Return (X, Y) of the center of cell containing provided text 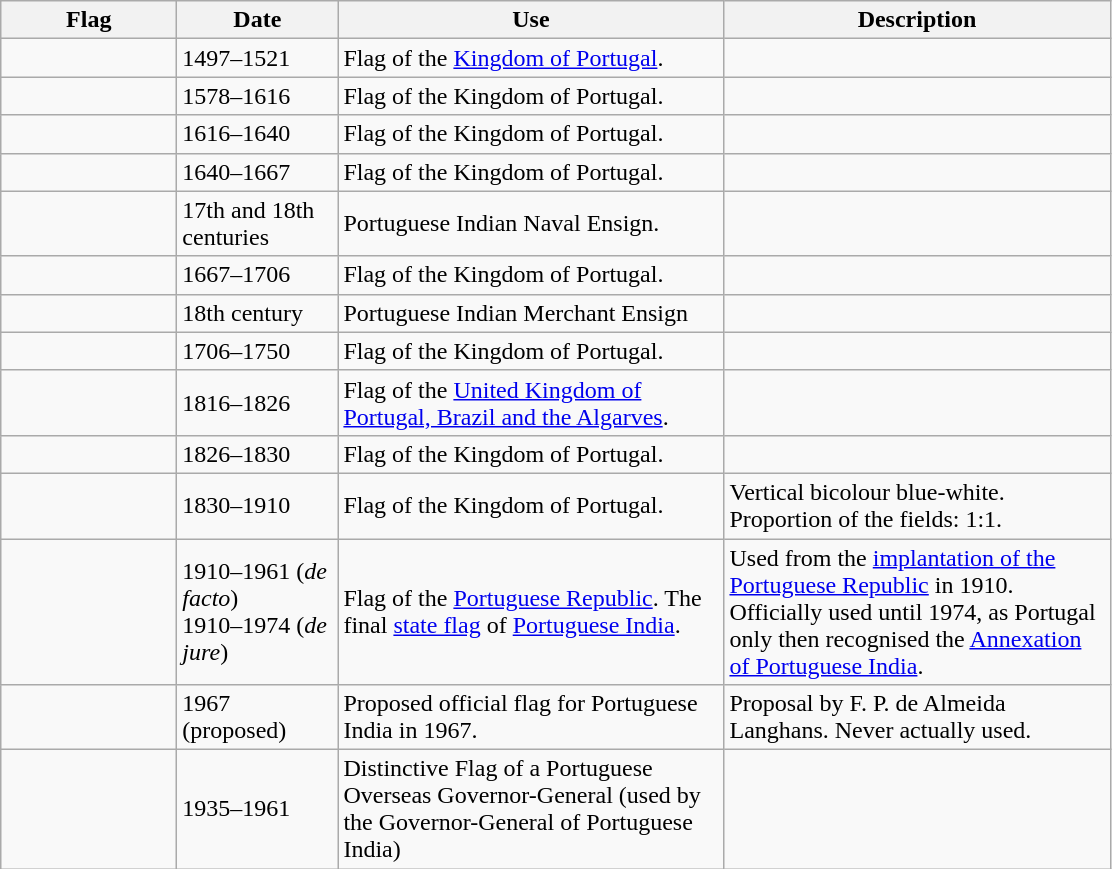
17th and 18th centuries (258, 224)
1640–1667 (258, 172)
Portuguese Indian Naval Ensign. (531, 224)
Proposed official flag for Portuguese India in 1967. (531, 718)
Flag of the Portuguese Republic. The final state flag of Portuguese India. (531, 611)
1967 (proposed) (258, 718)
1830–1910 (258, 506)
18th century (258, 313)
1497–1521 (258, 58)
Flag of the United Kingdom of Portugal, Brazil and the Algarves. (531, 402)
Proposal by F. P. de Almeida Langhans. Never actually used. (917, 718)
Description (917, 20)
Distinctive Flag of a Portuguese Overseas Governor-General (used by the Governor-General of Portuguese India) (531, 810)
1706–1750 (258, 351)
Use (531, 20)
Date (258, 20)
Vertical bicolour blue-white. Proportion of the fields: 1:1. (917, 506)
Portuguese Indian Merchant Ensign (531, 313)
1910–1961 (de facto) 1910–1974 (de jure) (258, 611)
1816–1826 (258, 402)
1667–1706 (258, 275)
1578–1616 (258, 96)
Flag (89, 20)
1935–1961 (258, 810)
1616–1640 (258, 134)
1826–1830 (258, 454)
